Output the (X, Y) coordinate of the center of the cell containing the given text.  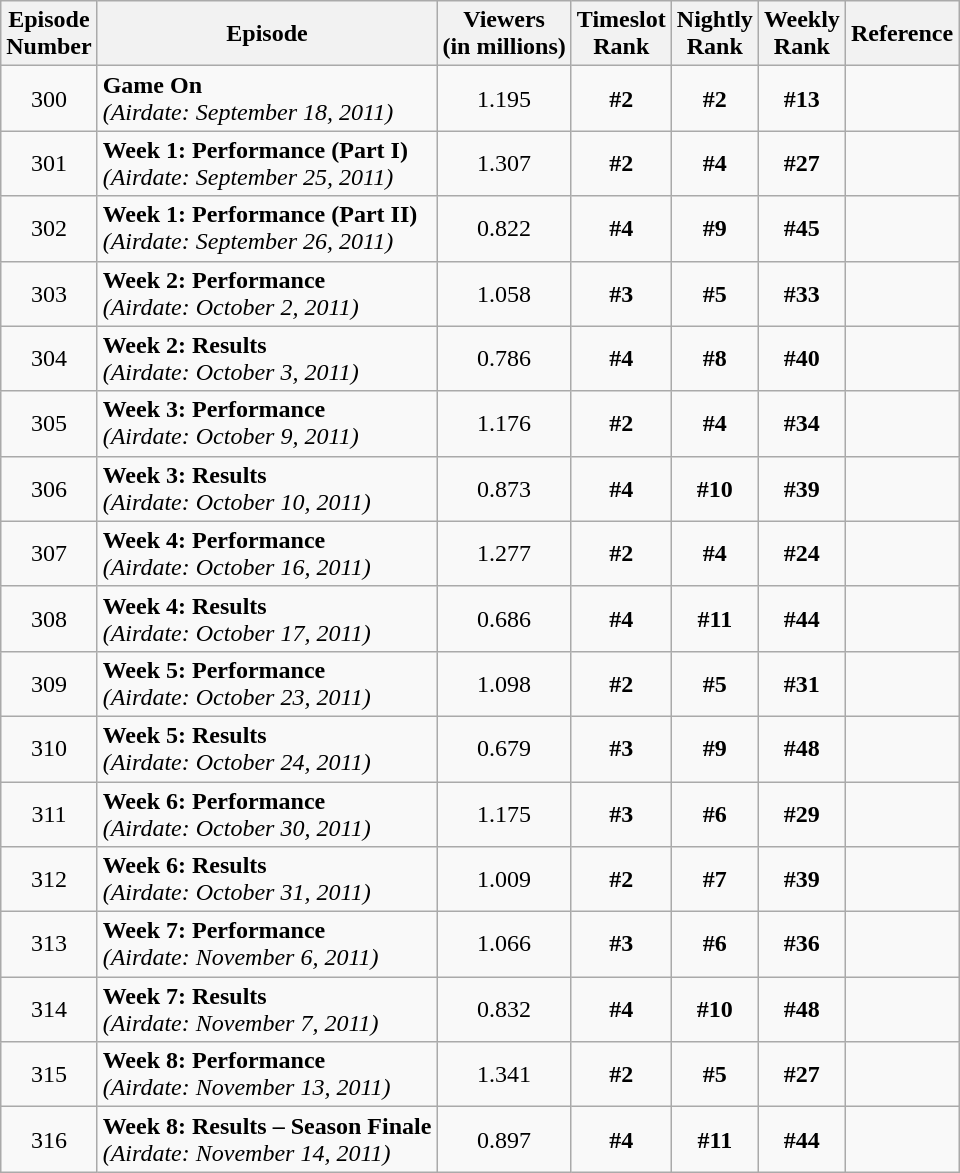
#34 (802, 424)
0.897 (504, 1140)
0.786 (504, 358)
Reference (902, 34)
0.832 (504, 1010)
315 (49, 1074)
Week 6: Performance (Airdate: October 30, 2011) (267, 814)
300 (49, 98)
304 (49, 358)
Game On (Airdate: September 18, 2011) (267, 98)
301 (49, 164)
307 (49, 554)
Week 5: Performance (Airdate: October 23, 2011) (267, 684)
Week 1: Performance (Part I) (Airdate: September 25, 2011) (267, 164)
#13 (802, 98)
Episode (267, 34)
Week 4: Performance (Airdate: October 16, 2011) (267, 554)
0.679 (504, 748)
1.066 (504, 944)
#24 (802, 554)
303 (49, 294)
1.195 (504, 98)
Week 5: Results (Airdate: October 24, 2011) (267, 748)
1.176 (504, 424)
Viewers(in millions) (504, 34)
305 (49, 424)
#40 (802, 358)
308 (49, 618)
0.822 (504, 228)
#45 (802, 228)
1.175 (504, 814)
WeeklyRank (802, 34)
#33 (802, 294)
#29 (802, 814)
1.341 (504, 1074)
1.277 (504, 554)
1.009 (504, 880)
TimeslotRank (621, 34)
#31 (802, 684)
Week 1: Performance (Part II) (Airdate: September 26, 2011) (267, 228)
311 (49, 814)
0.873 (504, 488)
310 (49, 748)
#8 (714, 358)
Week 2: Performance (Airdate: October 2, 2011) (267, 294)
309 (49, 684)
Week 7: Results (Airdate: November 7, 2011) (267, 1010)
EpisodeNumber (49, 34)
Week 2: Results (Airdate: October 3, 2011) (267, 358)
316 (49, 1140)
Week 7: Performance (Airdate: November 6, 2011) (267, 944)
Week 4: Results (Airdate: October 17, 2011) (267, 618)
302 (49, 228)
Week 3: Performance (Airdate: October 9, 2011) (267, 424)
1.307 (504, 164)
1.058 (504, 294)
312 (49, 880)
#7 (714, 880)
NightlyRank (714, 34)
313 (49, 944)
Week 8: Performance (Airdate: November 13, 2011) (267, 1074)
Week 6: Results (Airdate: October 31, 2011) (267, 880)
Week 8: Results – Season Finale (Airdate: November 14, 2011) (267, 1140)
Week 3: Results (Airdate: October 10, 2011) (267, 488)
1.098 (504, 684)
306 (49, 488)
314 (49, 1010)
0.686 (504, 618)
#36 (802, 944)
